Find where the given text appears and provide that cell's center as (x, y) coordinate. 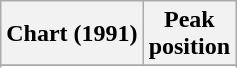
Chart (1991) (72, 34)
Peakposition (189, 34)
